For the text-containing cell, return its midpoint in [X, Y] coordinate format. 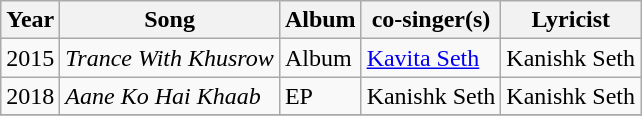
Trance With Khusrow [170, 58]
EP [320, 96]
Lyricist [571, 20]
2018 [30, 96]
Aane Ko Hai Khaab [170, 96]
2015 [30, 58]
Year [30, 20]
Kavita Seth [431, 58]
Song [170, 20]
co-singer(s) [431, 20]
